Locate the cell with the specified text and output its [x, y] center coordinate. 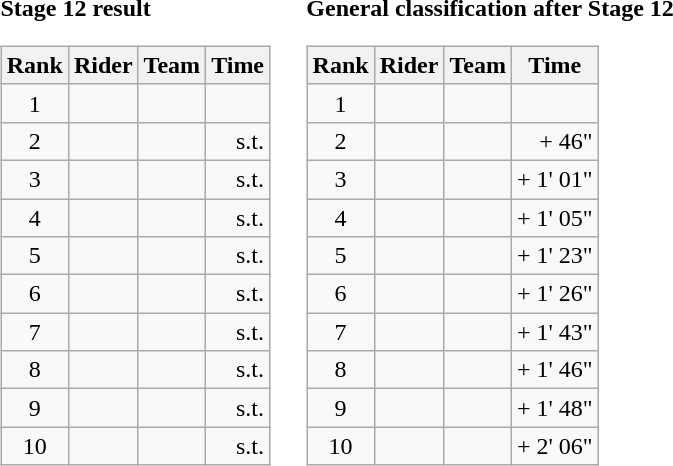
+ 1' 01" [554, 179]
+ 1' 48" [554, 408]
+ 1' 05" [554, 217]
+ 1' 43" [554, 332]
+ 1' 26" [554, 294]
+ 1' 23" [554, 256]
+ 1' 46" [554, 370]
+ 2' 06" [554, 446]
+ 46" [554, 141]
